Find where the given text appears and provide that cell's center as [X, Y] coordinate. 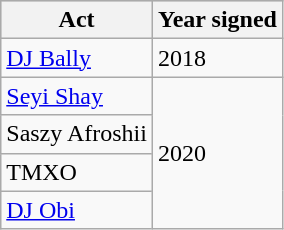
2020 [217, 153]
TMXO [77, 172]
2018 [217, 58]
Act [77, 20]
Seyi Shay [77, 96]
DJ Bally [77, 58]
DJ Obi [77, 210]
Year signed [217, 20]
Saszy Afroshii [77, 134]
